Search for the cell housing the specified text and yield its [x, y] center coordinate. 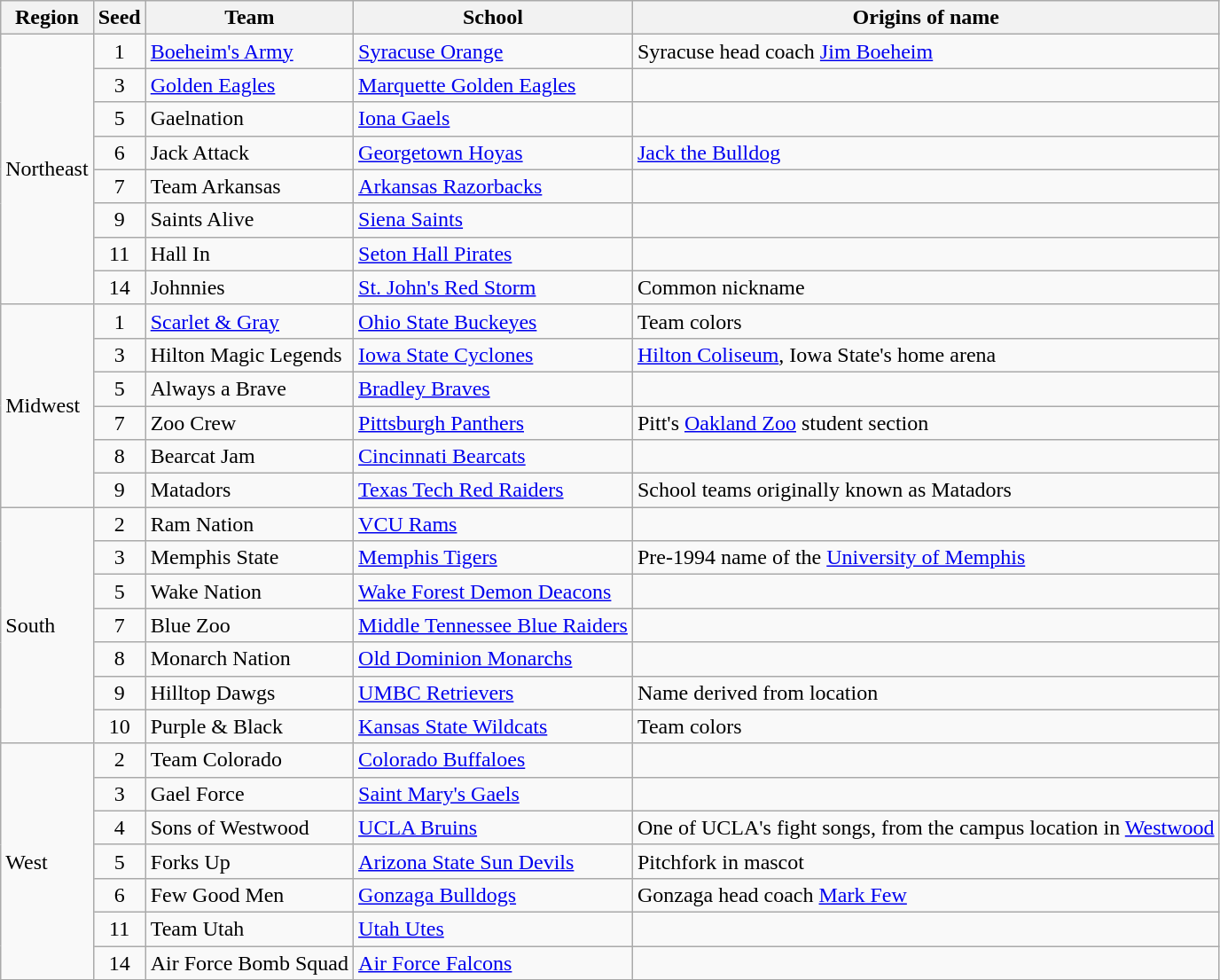
Region [47, 18]
Jack the Bulldog [926, 153]
Zoo Crew [249, 423]
Wake Nation [249, 592]
UCLA Bruins [493, 827]
4 [119, 827]
Colorado Buffaloes [493, 760]
Seton Hall Pirates [493, 254]
Memphis Tigers [493, 558]
Bearcat Jam [249, 457]
Northeast [47, 169]
VCU Rams [493, 524]
10 [119, 726]
Few Good Men [249, 895]
Ohio State Buckeyes [493, 321]
Gonzaga Bulldogs [493, 895]
Middle Tennessee Blue Raiders [493, 625]
Air Force Falcons [493, 962]
Seed [119, 18]
Matadors [249, 490]
Wake Forest Demon Deacons [493, 592]
Always a Brave [249, 388]
UMBC Retrievers [493, 693]
Hilton Coliseum, Iowa State's home arena [926, 355]
Midwest [47, 405]
Georgetown Hoyas [493, 153]
Texas Tech Red Raiders [493, 490]
Team Colorado [249, 760]
Gonzaga head coach Mark Few [926, 895]
Saint Mary's Gaels [493, 794]
Team Arkansas [249, 186]
Jack Attack [249, 153]
St. John's Red Storm [493, 287]
Utah Utes [493, 929]
Sons of Westwood [249, 827]
Pre-1994 name of the University of Memphis [926, 558]
School [493, 18]
Pitchfork in mascot [926, 861]
Bradley Braves [493, 388]
Iowa State Cyclones [493, 355]
Monarch Nation [249, 659]
Air Force Bomb Squad [249, 962]
Gael Force [249, 794]
Boeheim's Army [249, 51]
Team Utah [249, 929]
Ram Nation [249, 524]
Forks Up [249, 861]
Saints Alive [249, 220]
Pittsburgh Panthers [493, 423]
Arizona State Sun Devils [493, 861]
Team [249, 18]
Golden Eagles [249, 85]
Common nickname [926, 287]
Blue Zoo [249, 625]
School teams originally known as Matadors [926, 490]
Siena Saints [493, 220]
Hilltop Dawgs [249, 693]
Arkansas Razorbacks [493, 186]
Syracuse head coach Jim Boeheim [926, 51]
Cincinnati Bearcats [493, 457]
Name derived from location [926, 693]
Hilton Magic Legends [249, 355]
Iona Gaels [493, 119]
Old Dominion Monarchs [493, 659]
Memphis State [249, 558]
Pitt's Oakland Zoo student section [926, 423]
Gaelnation [249, 119]
Syracuse Orange [493, 51]
Scarlet & Gray [249, 321]
Origins of name [926, 18]
West [47, 861]
South [47, 625]
Johnnies [249, 287]
Marquette Golden Eagles [493, 85]
One of UCLA's fight songs, from the campus location in Westwood [926, 827]
Hall In [249, 254]
Purple & Black [249, 726]
Kansas State Wildcats [493, 726]
